Output the [x, y] coordinate of the center of the cell containing the given text.  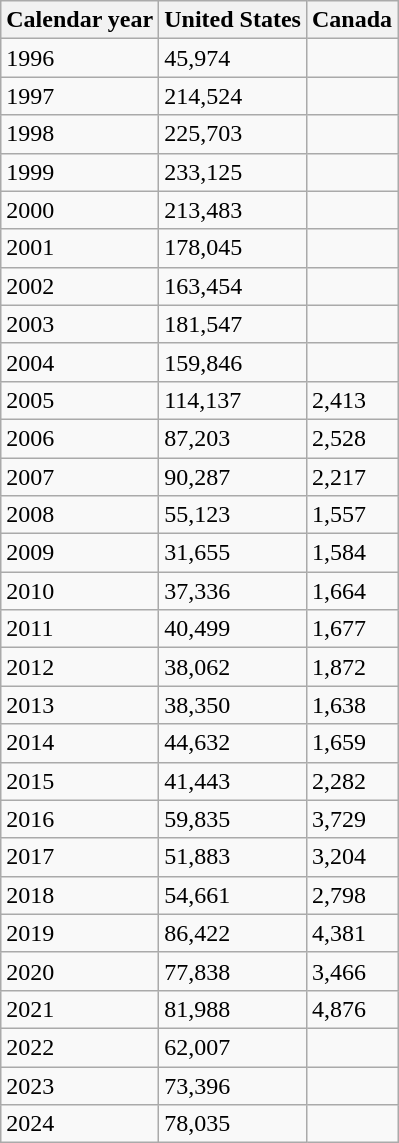
90,287 [233, 477]
81,988 [233, 1009]
2013 [80, 705]
4,381 [352, 933]
2,282 [352, 781]
2011 [80, 629]
1,659 [352, 743]
55,123 [233, 515]
2,413 [352, 400]
77,838 [233, 971]
Canada [352, 20]
44,632 [233, 743]
73,396 [233, 1085]
159,846 [233, 362]
2012 [80, 667]
213,483 [233, 210]
2008 [80, 515]
2002 [80, 286]
86,422 [233, 933]
2017 [80, 857]
2009 [80, 553]
2023 [80, 1085]
3,729 [352, 819]
2,217 [352, 477]
United States [233, 20]
2003 [80, 324]
2018 [80, 895]
2005 [80, 400]
78,035 [233, 1124]
40,499 [233, 629]
41,443 [233, 781]
51,883 [233, 857]
2022 [80, 1047]
62,007 [233, 1047]
2021 [80, 1009]
1996 [80, 58]
2019 [80, 933]
1,872 [352, 667]
54,661 [233, 895]
163,454 [233, 286]
2024 [80, 1124]
2,798 [352, 895]
2006 [80, 438]
2014 [80, 743]
1997 [80, 96]
31,655 [233, 553]
87,203 [233, 438]
233,125 [233, 172]
2001 [80, 248]
1,664 [352, 591]
2004 [80, 362]
2000 [80, 210]
3,204 [352, 857]
2015 [80, 781]
38,350 [233, 705]
2,528 [352, 438]
1,584 [352, 553]
1,638 [352, 705]
37,336 [233, 591]
59,835 [233, 819]
38,062 [233, 667]
225,703 [233, 134]
181,547 [233, 324]
214,524 [233, 96]
2007 [80, 477]
1,557 [352, 515]
2020 [80, 971]
3,466 [352, 971]
Calendar year [80, 20]
1,677 [352, 629]
1998 [80, 134]
1999 [80, 172]
45,974 [233, 58]
114,137 [233, 400]
2010 [80, 591]
178,045 [233, 248]
4,876 [352, 1009]
2016 [80, 819]
